Determine the [x, y] coordinate at the center of the cell enclosing the given text.  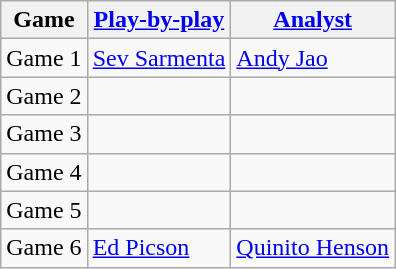
Sev Sarmenta [159, 58]
Game 3 [44, 134]
Game [44, 20]
Game 2 [44, 96]
Andy Jao [313, 58]
Game 1 [44, 58]
Ed Picson [159, 248]
Analyst [313, 20]
Play-by-play [159, 20]
Game 5 [44, 210]
Game 6 [44, 248]
Quinito Henson [313, 248]
Game 4 [44, 172]
